Provide the [x, y] coordinate of the cell's center where the given text is located.  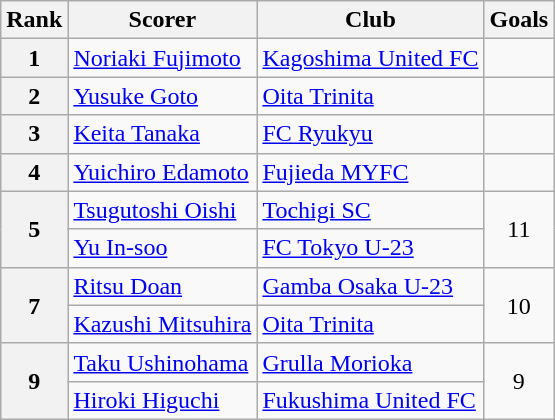
Yu In-soo [162, 248]
Club [370, 20]
Hiroki Higuchi [162, 400]
FC Ryukyu [370, 134]
Kazushi Mitsuhira [162, 324]
Ritsu Doan [162, 286]
Goals [519, 20]
Fukushima United FC [370, 400]
Yuichiro Edamoto [162, 172]
1 [34, 58]
FC Tokyo U-23 [370, 248]
10 [519, 305]
Noriaki Fujimoto [162, 58]
Gamba Osaka U-23 [370, 286]
3 [34, 134]
11 [519, 229]
Kagoshima United FC [370, 58]
7 [34, 305]
5 [34, 229]
Rank [34, 20]
Taku Ushinohama [162, 362]
4 [34, 172]
Tochigi SC [370, 210]
Fujieda MYFC [370, 172]
Grulla Morioka [370, 362]
Tsugutoshi Oishi [162, 210]
2 [34, 96]
Keita Tanaka [162, 134]
Scorer [162, 20]
Yusuke Goto [162, 96]
